Detect which cell encompasses the target text, then output its [x, y] center coordinate. 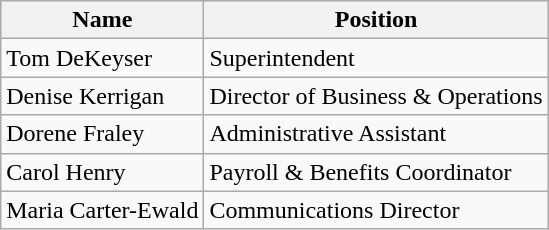
Position [376, 20]
Denise Kerrigan [102, 96]
Tom DeKeyser [102, 58]
Carol Henry [102, 172]
Dorene Fraley [102, 134]
Maria Carter-Ewald [102, 210]
Payroll & Benefits Coordinator [376, 172]
Name [102, 20]
Superintendent [376, 58]
Director of Business & Operations [376, 96]
Communications Director [376, 210]
Administrative Assistant [376, 134]
